Return the [x, y] coordinate for the center point of the cell that contains the specified text.  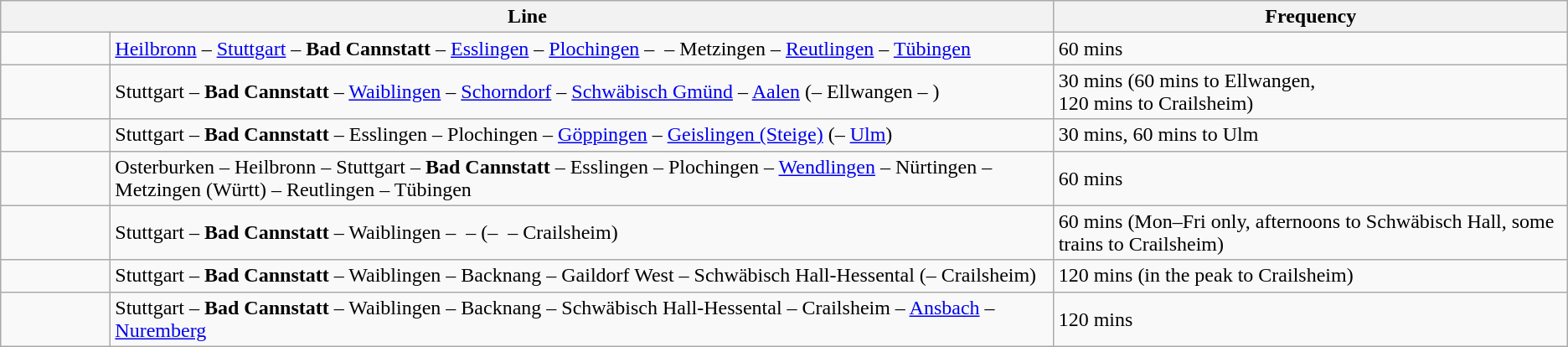
Stuttgart – Bad Cannstatt – Waiblingen – Schorndorf – Schwäbisch Gmünd – Aalen (– Ellwangen – ) [582, 92]
Stuttgart – Bad Cannstatt – Esslingen – Plochingen – Göppingen – Geislingen (Steige) (– Ulm) [582, 135]
120 mins (in the peak to Crailsheim) [1310, 276]
Stuttgart – Bad Cannstatt – Waiblingen – – (– – Crailsheim) [582, 233]
Osterburken – Heilbronn – Stuttgart – Bad Cannstatt – Esslingen – Plochingen – Wendlingen – Nürtingen – Metzingen (Württ) – Reutlingen – Tübingen [582, 178]
120 mins [1310, 319]
60 mins (Mon–Fri only, afternoons to Schwäbisch Hall, some trains to Crailsheim) [1310, 233]
30 mins, 60 mins to Ulm [1310, 135]
30 mins (60 mins to Ellwangen,120 mins to Crailsheim) [1310, 92]
Heilbronn – Stuttgart – Bad Cannstatt – Esslingen – Plochingen – – Metzingen – Reutlingen – Tübingen [582, 49]
Stuttgart – Bad Cannstatt – Waiblingen – Backnang – Gaildorf West – Schwäbisch Hall-Hessental (– Crailsheim) [582, 276]
Stuttgart – Bad Cannstatt – Waiblingen – Backnang – Schwäbisch Hall-Hessental – Crailsheim – Ansbach – Nuremberg [582, 319]
Frequency [1310, 17]
Line [528, 17]
